Return the (X, Y) coordinate for the center point of the cell that contains the specified text.  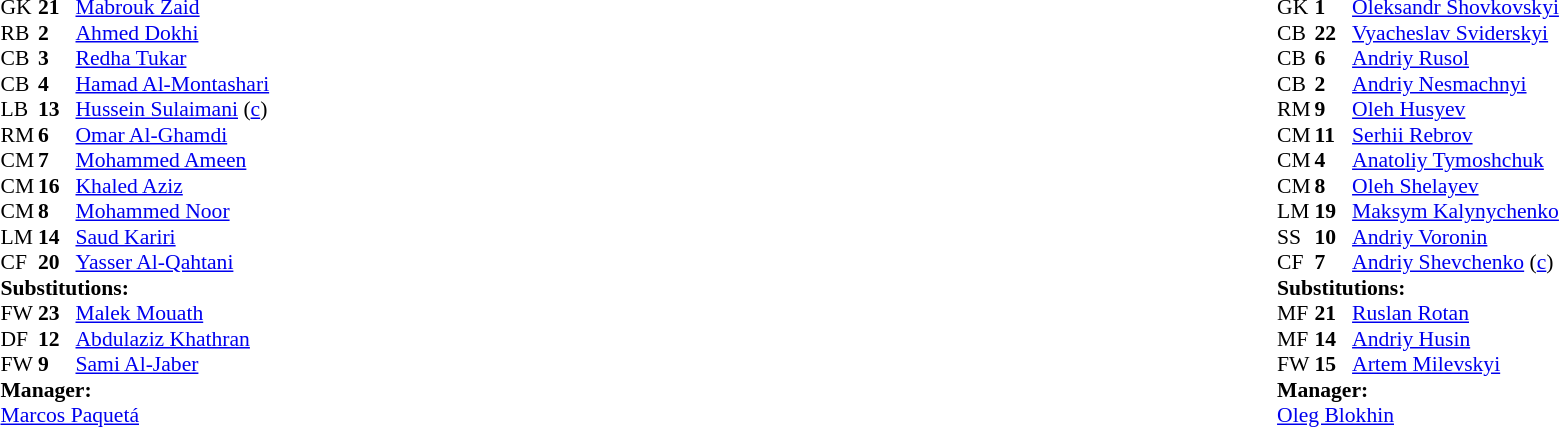
Serhii Rebrov (1456, 135)
11 (1334, 135)
Abdulaziz Khathran (173, 339)
22 (1334, 33)
Khaled Aziz (173, 186)
Mohammed Ameen (173, 161)
Andriy Voronin (1456, 237)
Ruslan Rotan (1456, 313)
Vyacheslav Sviderskyi (1456, 33)
Omar Al-Ghamdi (173, 135)
15 (1334, 365)
Maksym Kalynychenko (1456, 211)
Andriy Shevchenko (c) (1456, 263)
13 (57, 109)
Saud Kariri (173, 237)
SS (1296, 237)
16 (57, 186)
Oleh Husyev (1456, 109)
Andriy Husin (1456, 339)
Redha Tukar (173, 59)
Mohammed Noor (173, 211)
20 (57, 263)
Hussein Sulaimani (c) (173, 109)
Hamad Al-Montashari (173, 84)
Artem Milevskyi (1456, 365)
21 (1334, 313)
Anatoliy Tymoshchuk (1456, 161)
DF (19, 339)
Oleh Shelayev (1456, 186)
Ahmed Dokhi (173, 33)
LB (19, 109)
12 (57, 339)
Andriy Nesmachnyi (1456, 84)
Andriy Rusol (1456, 59)
Sami Al-Jaber (173, 365)
3 (57, 59)
10 (1334, 237)
RB (19, 33)
23 (57, 313)
19 (1334, 211)
Yasser Al-Qahtani (173, 263)
Malek Mouath (173, 313)
